Provide the [x, y] coordinate of the cell's center where the given text is located.  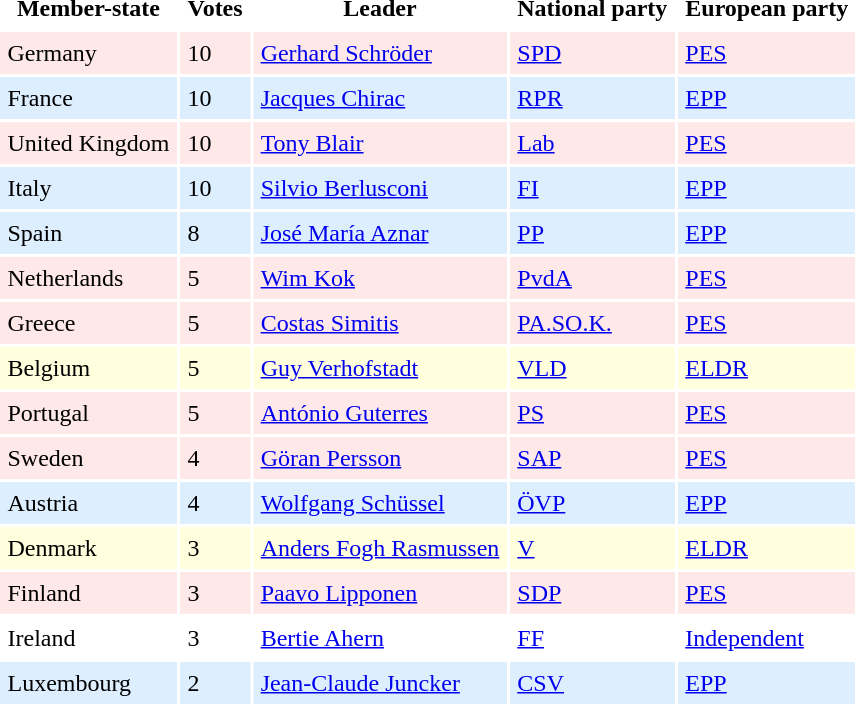
RPR [592, 98]
Portugal [88, 413]
PA.SO.K. [592, 323]
PS [592, 413]
António Guterres [380, 413]
Anders Fogh Rasmussen [380, 548]
Paavo Lipponen [380, 593]
VLD [592, 368]
Guy Verhofstadt [380, 368]
José María Aznar [380, 233]
Wolfgang Schüssel [380, 503]
SAP [592, 458]
Greece [88, 323]
Germany [88, 53]
PvdA [592, 278]
8 [215, 233]
Belgium [88, 368]
Luxembourg [88, 683]
CSV [592, 683]
V [592, 548]
Austria [88, 503]
Spain [88, 233]
Tony Blair [380, 143]
Denmark [88, 548]
SDP [592, 593]
PP [592, 233]
FI [592, 188]
Costas Simitis [380, 323]
Sweden [88, 458]
Silvio Berlusconi [380, 188]
Jean-Claude Juncker [380, 683]
FF [592, 638]
SPD [592, 53]
Wim Kok [380, 278]
ÖVP [592, 503]
Finland [88, 593]
Bertie Ahern [380, 638]
Jacques Chirac [380, 98]
Italy [88, 188]
United Kingdom [88, 143]
France [88, 98]
Lab [592, 143]
2 [215, 683]
Gerhard Schröder [380, 53]
Göran Persson [380, 458]
Netherlands [88, 278]
Ireland [88, 638]
